Search for the cell housing the specified text and yield its [X, Y] center coordinate. 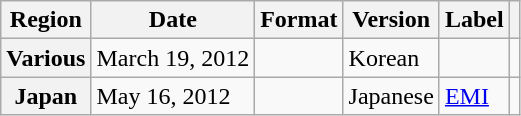
Format [299, 20]
Version [391, 20]
Japan [46, 96]
March 19, 2012 [173, 58]
EMI [474, 96]
Date [173, 20]
Japanese [391, 96]
May 16, 2012 [173, 96]
Region [46, 20]
Label [474, 20]
Various [46, 58]
Korean [391, 58]
